Return the (x, y) coordinate for the center point of the cell that contains the specified text.  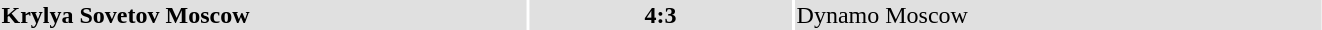
4:3 (660, 15)
Dynamo Moscow (1058, 15)
Krylya Sovetov Moscow (263, 15)
